Pinpoint the cell where the given text exists, returning its (x, y) midpoint coordinate. 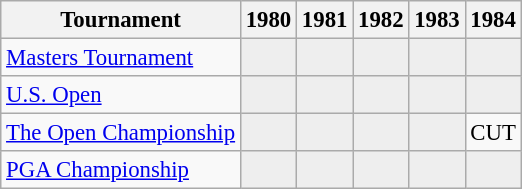
The Open Championship (121, 133)
CUT (493, 133)
Tournament (121, 20)
U.S. Open (121, 95)
Masters Tournament (121, 58)
1981 (325, 20)
PGA Championship (121, 170)
1980 (268, 20)
1983 (437, 20)
1984 (493, 20)
1982 (381, 20)
